Extract the (x, y) coordinate from the center of the cell holding the provided text.  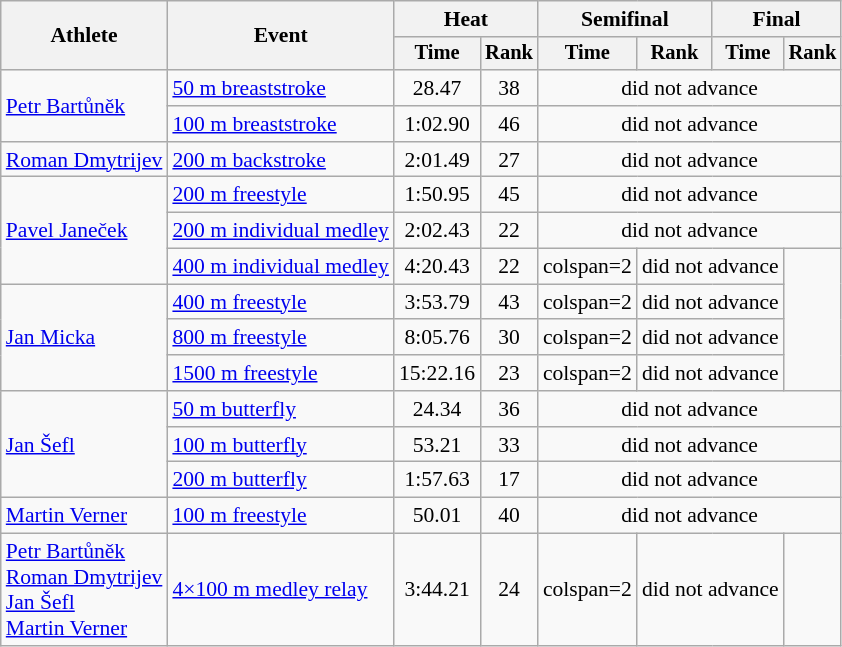
2:02.43 (437, 231)
27 (509, 160)
8:05.76 (437, 338)
1:02.90 (437, 124)
3:53.79 (437, 302)
Martin Verner (84, 516)
28.47 (437, 88)
200 m butterfly (280, 480)
23 (509, 373)
17 (509, 480)
24 (509, 590)
100 m freestyle (280, 516)
4×100 m medley relay (280, 590)
40 (509, 516)
30 (509, 338)
50 m butterfly (280, 409)
1:57.63 (437, 480)
100 m breaststroke (280, 124)
200 m freestyle (280, 195)
36 (509, 409)
46 (509, 124)
Heat (466, 19)
Semifinal (625, 19)
100 m butterfly (280, 445)
Athlete (84, 36)
4:20.43 (437, 267)
43 (509, 302)
Petr Bartůněk (84, 106)
Jan Micka (84, 338)
800 m freestyle (280, 338)
1:50.95 (437, 195)
33 (509, 445)
400 m freestyle (280, 302)
200 m individual medley (280, 231)
24.34 (437, 409)
400 m individual medley (280, 267)
1500 m freestyle (280, 373)
38 (509, 88)
Jan Šefl (84, 444)
Final (776, 19)
53.21 (437, 445)
200 m backstroke (280, 160)
50 m breaststroke (280, 88)
45 (509, 195)
2:01.49 (437, 160)
Roman Dmytrijev (84, 160)
Pavel Janeček (84, 230)
50.01 (437, 516)
Petr BartůněkRoman DmytrijevJan ŠeflMartin Verner (84, 590)
3:44.21 (437, 590)
15:22.16 (437, 373)
Event (280, 36)
